Provide the [x, y] coordinate of the cell's center where the given text is located.  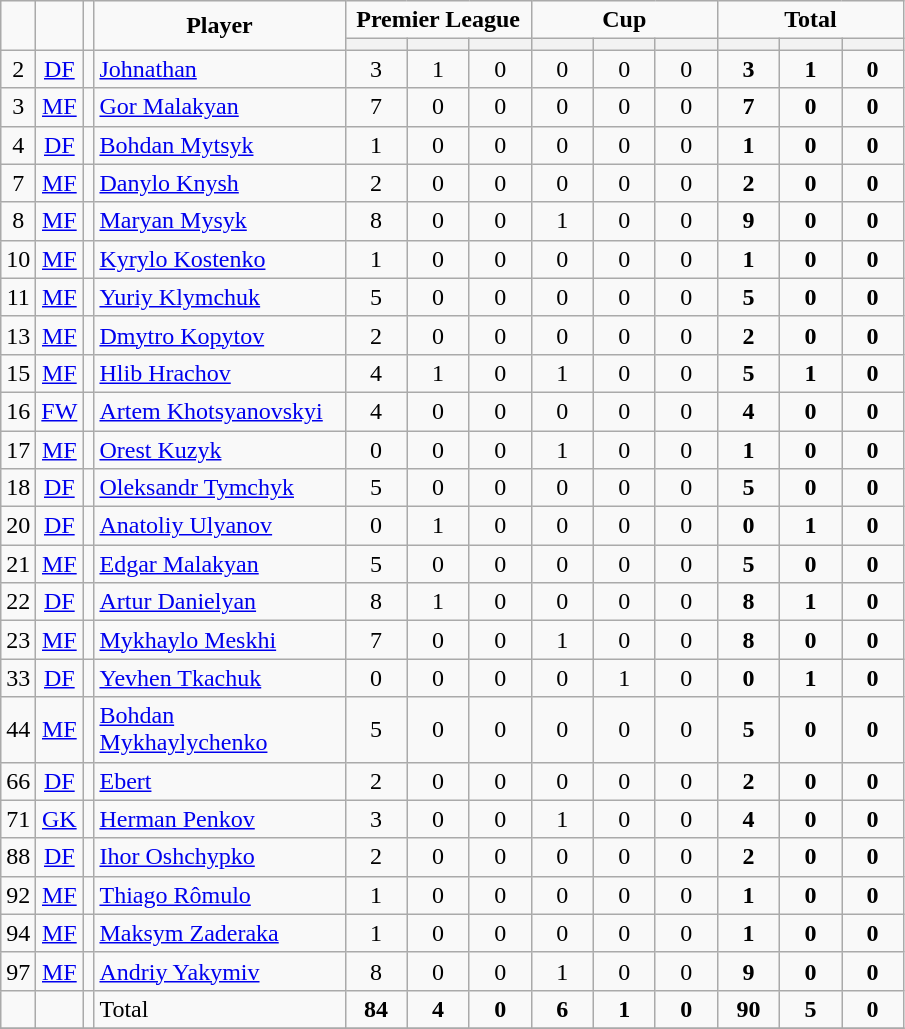
88 [18, 857]
Artur Danielyan [220, 602]
Mykhaylo Meskhi [220, 640]
Dmytro Kopytov [220, 335]
94 [18, 933]
84 [376, 1009]
FW [60, 411]
Ebert [220, 781]
Bohdan Mykhaylychenko [220, 730]
17 [18, 449]
20 [18, 526]
Thiago Rômulo [220, 895]
Artem Khotsyanovskyi [220, 411]
11 [18, 297]
Anatoliy Ulyanov [220, 526]
Maksym Zaderaka [220, 933]
15 [18, 373]
18 [18, 488]
Orest Kuzyk [220, 449]
Yevhen Tkachuk [220, 678]
22 [18, 602]
66 [18, 781]
Yuriy Klymchuk [220, 297]
21 [18, 564]
Andriy Yakymiv [220, 971]
6 [562, 1009]
97 [18, 971]
Premier League [438, 20]
Oleksandr Tymchyk [220, 488]
23 [18, 640]
44 [18, 730]
92 [18, 895]
Hlib Hrachov [220, 373]
10 [18, 259]
Danylo Knysh [220, 183]
16 [18, 411]
71 [18, 819]
13 [18, 335]
Kyrylo Kostenko [220, 259]
Gor Malakyan [220, 107]
Ihor Oshchypko [220, 857]
Johnathan [220, 69]
Edgar Malakyan [220, 564]
Maryan Mysyk [220, 221]
Herman Penkov [220, 819]
Cup [624, 20]
Player [220, 26]
Bohdan Mytsyk [220, 145]
33 [18, 678]
GK [60, 819]
90 [748, 1009]
